Find where the given text appears and provide that cell's center as [x, y] coordinate. 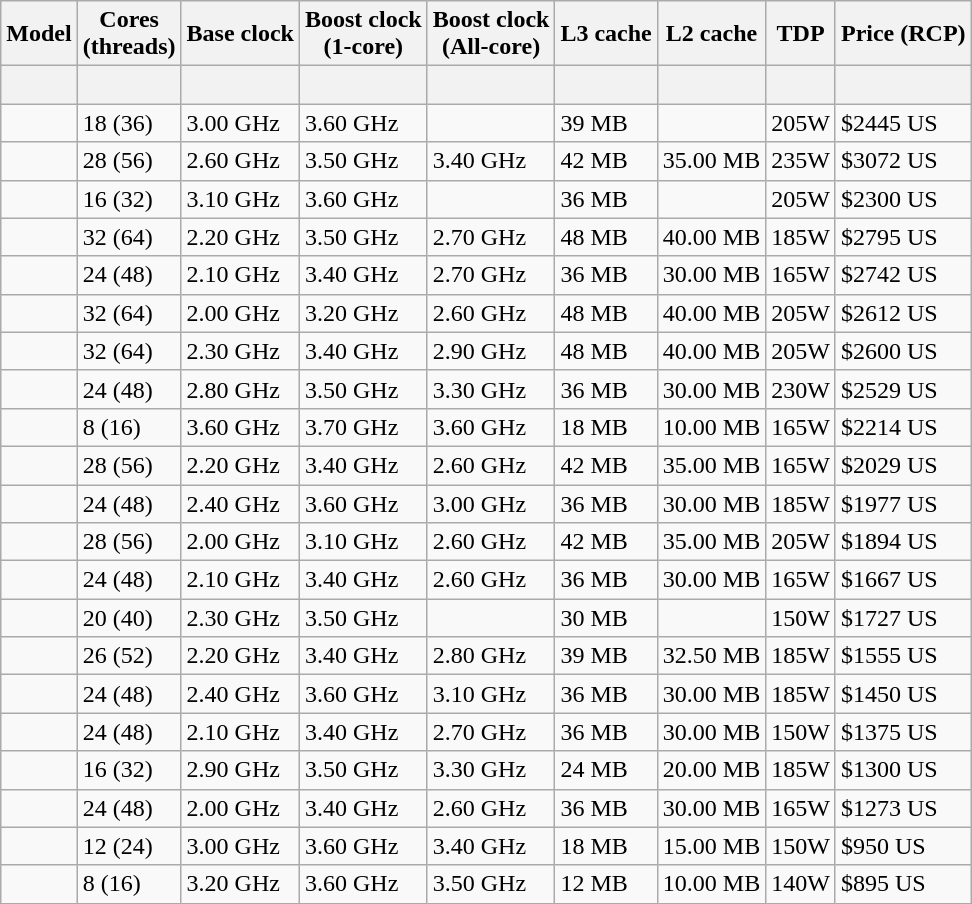
235W [801, 161]
$2529 US [903, 389]
TDP [801, 34]
Price (RCP) [903, 34]
$1300 US [903, 770]
$2214 US [903, 427]
$1727 US [903, 618]
32.50 MB [711, 656]
L3 cache [606, 34]
$950 US [903, 846]
$895 US [903, 884]
$2600 US [903, 351]
20.00 MB [711, 770]
$1273 US [903, 808]
20 (40) [129, 618]
140W [801, 884]
15.00 MB [711, 846]
30 MB [606, 618]
3.70 GHz [363, 427]
Base clock [240, 34]
26 (52) [129, 656]
230W [801, 389]
L2 cache [711, 34]
$1375 US [903, 732]
Cores(threads) [129, 34]
$1894 US [903, 542]
$1555 US [903, 656]
$1977 US [903, 503]
Model [39, 34]
$2795 US [903, 237]
18 (36) [129, 123]
12 (24) [129, 846]
Boost clock(All-core) [491, 34]
$1667 US [903, 580]
$2742 US [903, 275]
$2029 US [903, 465]
12 MB [606, 884]
$2445 US [903, 123]
$3072 US [903, 161]
$1450 US [903, 694]
$2612 US [903, 313]
24 MB [606, 770]
$2300 US [903, 199]
Boost clock(1-core) [363, 34]
